Return the [x, y] coordinate for the center point of the cell that contains the specified text.  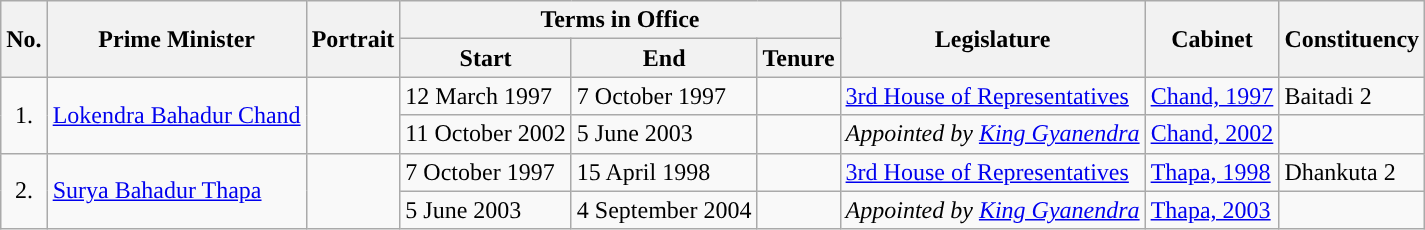
Prime Minister [176, 39]
Tenure [798, 58]
Chand, 1997 [1212, 96]
2. [24, 191]
Thapa, 1998 [1212, 172]
4 September 2004 [664, 210]
Terms in Office [620, 20]
End [664, 58]
Surya Bahadur Thapa [176, 191]
12 March 1997 [486, 96]
Cabinet [1212, 39]
Legislature [992, 39]
11 October 2002 [486, 134]
Start [486, 58]
Dhankuta 2 [1352, 172]
15 April 1998 [664, 172]
No. [24, 39]
Lokendra Bahadur Chand [176, 115]
1. [24, 115]
Thapa, 2003 [1212, 210]
Portrait [353, 39]
Constituency [1352, 39]
Chand, 2002 [1212, 134]
Baitadi 2 [1352, 96]
